Return [x, y] of the center of cell containing provided text 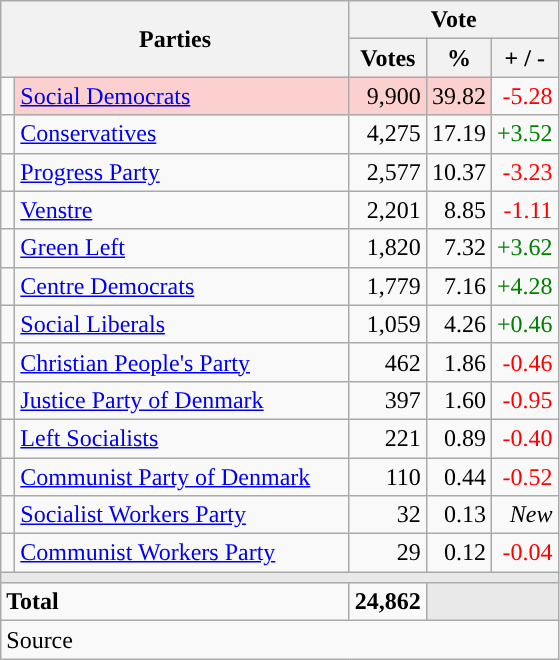
10.37 [458, 172]
Communist Workers Party [182, 553]
2,577 [388, 172]
0.44 [458, 477]
Votes [388, 58]
7.16 [458, 286]
0.12 [458, 553]
Source [280, 640]
Justice Party of Denmark [182, 400]
Conservatives [182, 134]
7.32 [458, 248]
4.26 [458, 324]
Social Liberals [182, 324]
-3.23 [524, 172]
% [458, 58]
-0.46 [524, 362]
9,900 [388, 96]
0.89 [458, 438]
29 [388, 553]
-0.40 [524, 438]
-0.04 [524, 553]
1,059 [388, 324]
32 [388, 515]
17.19 [458, 134]
1.86 [458, 362]
Communist Party of Denmark [182, 477]
Progress Party [182, 172]
-0.95 [524, 400]
-1.11 [524, 210]
+0.46 [524, 324]
Christian People's Party [182, 362]
1.60 [458, 400]
4,275 [388, 134]
+ / - [524, 58]
Green Left [182, 248]
+4.28 [524, 286]
Total [176, 602]
Left Socialists [182, 438]
Parties [176, 39]
New [524, 515]
462 [388, 362]
1,820 [388, 248]
2,201 [388, 210]
Vote [454, 20]
+3.52 [524, 134]
Venstre [182, 210]
221 [388, 438]
39.82 [458, 96]
-5.28 [524, 96]
8.85 [458, 210]
0.13 [458, 515]
110 [388, 477]
Social Democrats [182, 96]
397 [388, 400]
24,862 [388, 602]
+3.62 [524, 248]
Centre Democrats [182, 286]
1,779 [388, 286]
Socialist Workers Party [182, 515]
-0.52 [524, 477]
